Return the (x, y) coordinate for the center point of the cell that contains the specified text.  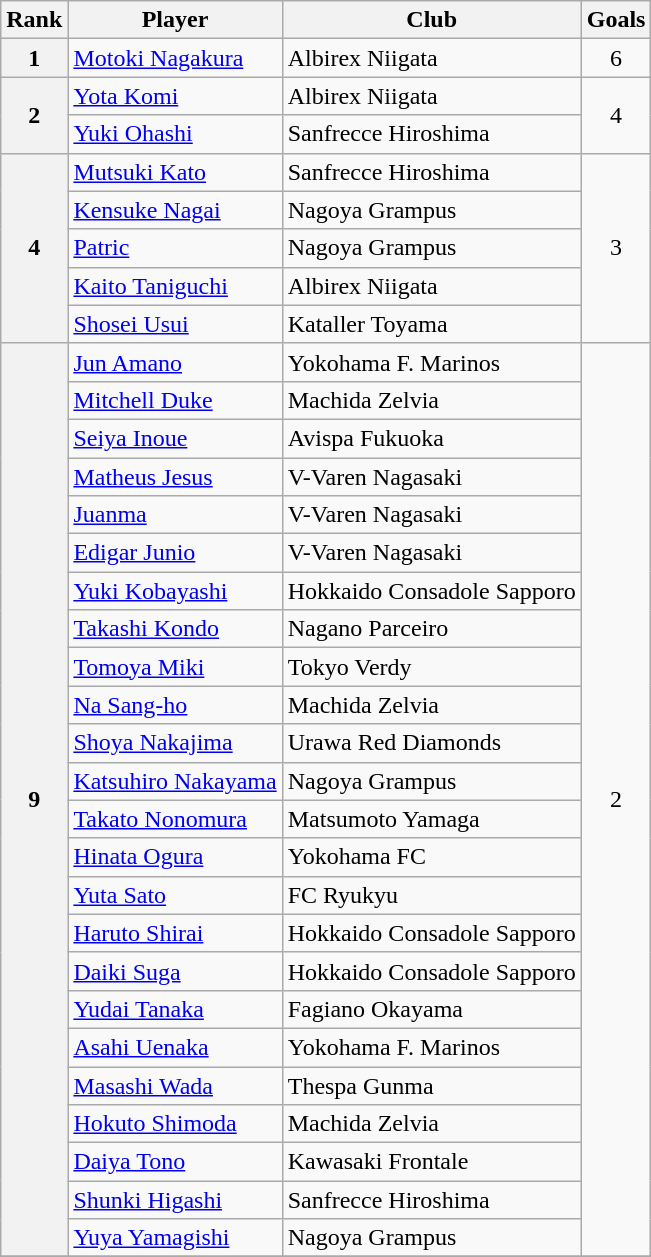
Player (175, 20)
Matsumoto Yamaga (432, 819)
Nagano Parceiro (432, 629)
Takato Nonomura (175, 819)
Patric (175, 248)
Kawasaki Frontale (432, 1162)
Masashi Wada (175, 1085)
Asahi Uenaka (175, 1047)
Yuta Sato (175, 895)
Juanma (175, 515)
Thespa Gunma (432, 1085)
Shosei Usui (175, 324)
Fagiano Okayama (432, 1009)
Mutsuki Kato (175, 172)
Shoya Nakajima (175, 743)
Yokohama FC (432, 857)
Tokyo Verdy (432, 667)
Yota Komi (175, 96)
Takashi Kondo (175, 629)
Hinata Ogura (175, 857)
Kaito Taniguchi (175, 286)
Avispa Fukuoka (432, 438)
3 (616, 248)
Yuki Kobayashi (175, 591)
Jun Amano (175, 362)
Yudai Tanaka (175, 1009)
Yuki Ohashi (175, 134)
Club (432, 20)
Rank (34, 20)
Katsuhiro Nakayama (175, 781)
Goals (616, 20)
Yuya Yamagishi (175, 1238)
1 (34, 58)
Daiki Suga (175, 971)
Motoki Nagakura (175, 58)
Urawa Red Diamonds (432, 743)
Matheus Jesus (175, 477)
Haruto Shirai (175, 933)
Daiya Tono (175, 1162)
6 (616, 58)
Kensuke Nagai (175, 210)
Hokuto Shimoda (175, 1124)
FC Ryukyu (432, 895)
Seiya Inoue (175, 438)
9 (34, 800)
Edigar Junio (175, 553)
Tomoya Miki (175, 667)
Na Sang-ho (175, 705)
Mitchell Duke (175, 400)
Kataller Toyama (432, 324)
Shunki Higashi (175, 1200)
